Extract the (x, y) coordinate from the center of the cell holding the provided text.  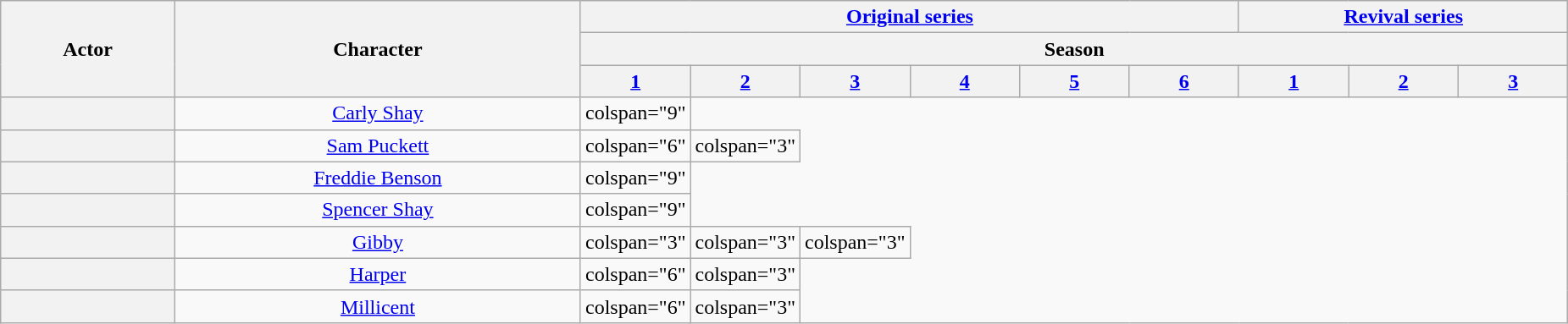
Carly Shay (378, 113)
6 (1184, 81)
Season (1074, 49)
4 (964, 81)
Revival series (1403, 17)
Gibby (378, 242)
Original series (910, 17)
Harper (378, 274)
Millicent (378, 306)
Spencer Shay (378, 210)
Actor (88, 49)
Freddie Benson (378, 178)
5 (1074, 81)
Character (378, 49)
Sam Puckett (378, 146)
